Find where the given text appears and provide that cell's center as [x, y] coordinate. 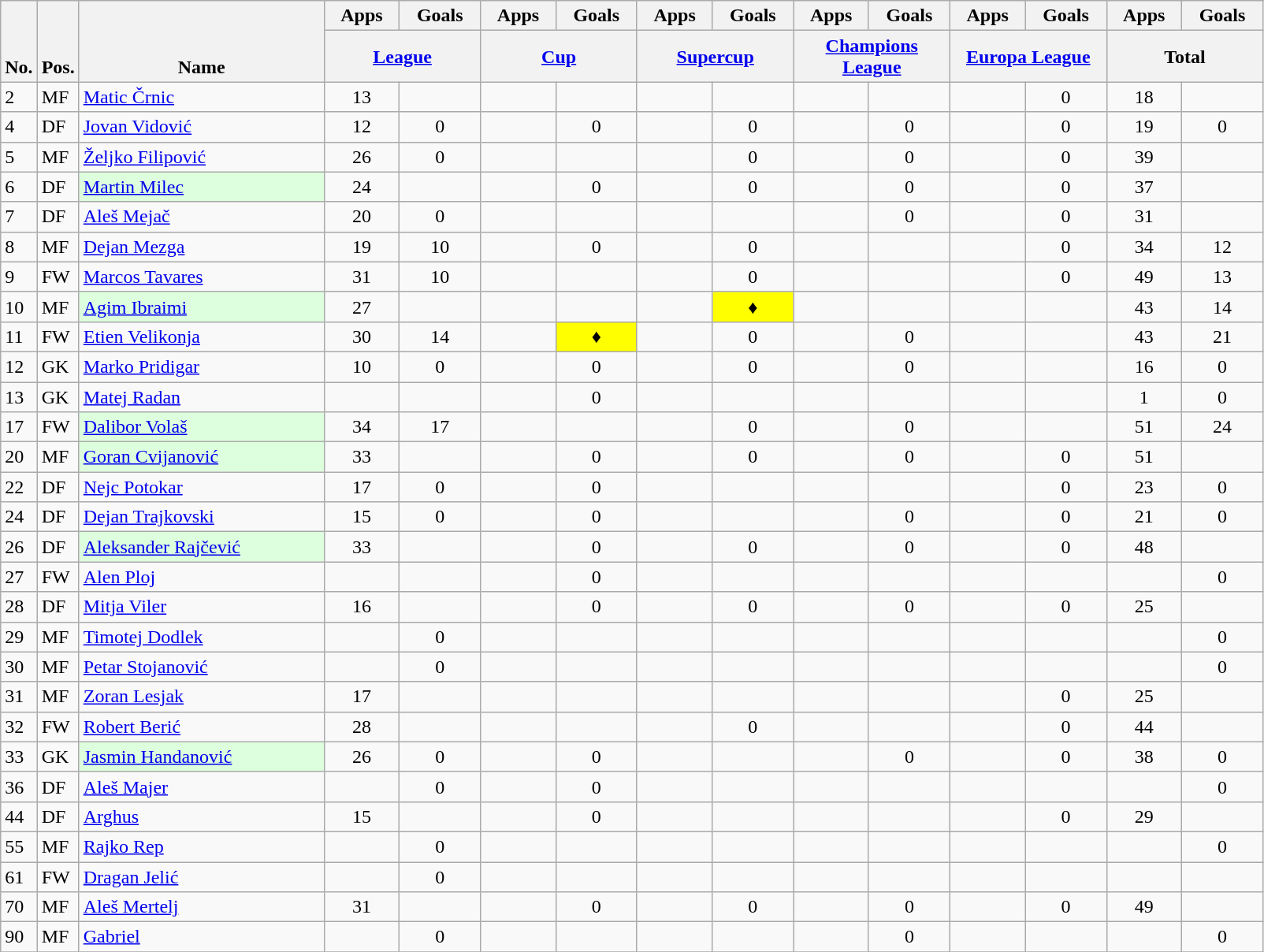
Željko Filipović [202, 157]
Marcos Tavares [202, 277]
8 [19, 247]
Gabriel [202, 937]
Matic Črnic [202, 97]
9 [19, 277]
League [402, 57]
Supercup [716, 57]
1 [1144, 396]
Dragan Jelić [202, 877]
Petar Stojanović [202, 667]
Jovan Vidović [202, 127]
38 [1144, 757]
Name [202, 41]
Champions League [872, 57]
37 [1144, 187]
Marko Pridigar [202, 366]
32 [19, 727]
Cup [560, 57]
70 [19, 907]
Jasmin Handanović [202, 757]
61 [19, 877]
Zoran Lesjak [202, 697]
90 [19, 937]
No. [19, 41]
Robert Berić [202, 727]
Dejan Trajkovski [202, 517]
Europa League [1029, 57]
Aleš Mertelj [202, 907]
Dejan Mezga [202, 247]
Aleš Majer [202, 787]
7 [19, 217]
Goran Cvijanović [202, 457]
Rajko Rep [202, 846]
Arghus [202, 816]
Aleš Mejač [202, 217]
48 [1144, 547]
Aleksander Rajčević [202, 547]
Pos. [58, 41]
Matej Radan [202, 396]
Agim Ibraimi [202, 307]
22 [19, 487]
18 [1144, 97]
39 [1144, 157]
Nejc Potokar [202, 487]
Total [1185, 57]
Dalibor Volaš [202, 427]
11 [19, 337]
Timotej Dodlek [202, 637]
2 [19, 97]
Martin Milec [202, 187]
Etien Velikonja [202, 337]
6 [19, 187]
4 [19, 127]
23 [1144, 487]
5 [19, 157]
55 [19, 846]
Mitja Viler [202, 607]
36 [19, 787]
Alen Ploj [202, 577]
